Return (x, y) of the center of cell containing provided text 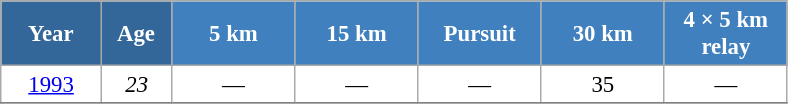
23 (136, 85)
Pursuit (480, 34)
15 km (356, 34)
35 (602, 85)
30 km (602, 34)
Age (136, 34)
5 km (234, 34)
1993 (52, 85)
Year (52, 34)
4 × 5 km relay (726, 34)
